Extract the [x, y] coordinate from the center of the cell holding the provided text.  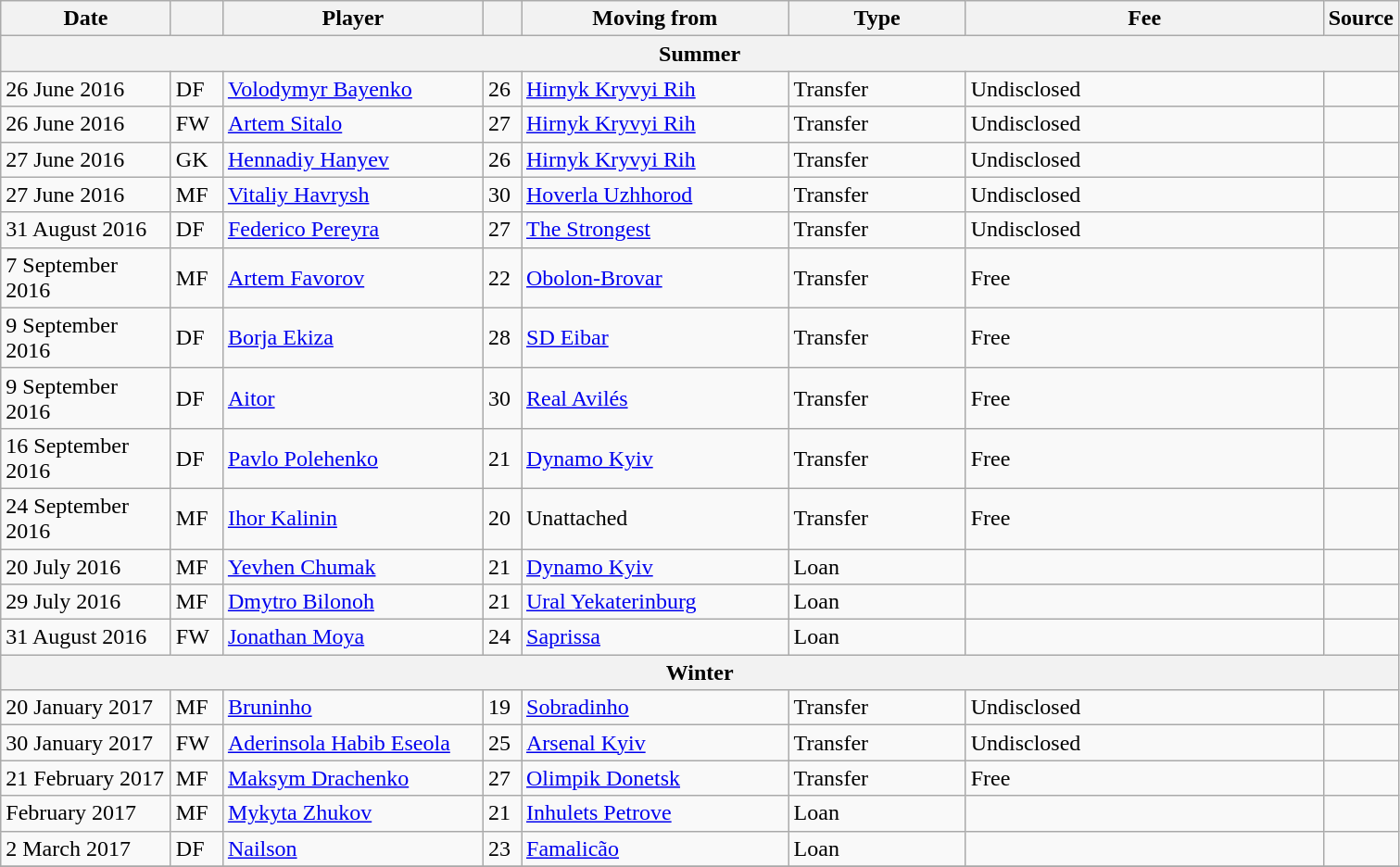
Dmytro Bilonoh [352, 602]
GK [196, 159]
7 September 2016 [86, 278]
Borja Ekiza [352, 337]
Winter [700, 672]
Hennadiy Hanyev [352, 159]
2 March 2017 [86, 848]
Aitor [352, 398]
20 [502, 519]
24 [502, 637]
21 February 2017 [86, 778]
Yevhen Chumak [352, 566]
23 [502, 848]
24 September 2016 [86, 519]
29 July 2016 [86, 602]
February 2017 [86, 813]
20 July 2016 [86, 566]
Maksym Drachenko [352, 778]
19 [502, 708]
Ural Yekaterinburg [654, 602]
Unattached [654, 519]
Vitaliy Havrysh [352, 195]
Mykyta Zhukov [352, 813]
Pavlo Polehenko [352, 458]
Federico Pereyra [352, 230]
Summer [700, 54]
28 [502, 337]
Player [352, 19]
16 September 2016 [86, 458]
Real Avilés [654, 398]
Artem Favorov [352, 278]
Moving from [654, 19]
Famalicão [654, 848]
Type [877, 19]
Saprissa [654, 637]
30 January 2017 [86, 743]
Fee [1144, 19]
25 [502, 743]
22 [502, 278]
Volodymyr Bayenko [352, 89]
Aderinsola Habib Eseola [352, 743]
Inhulets Petrove [654, 813]
Sobradinho [654, 708]
SD Eibar [654, 337]
Hoverla Uzhhorod [654, 195]
Olimpik Donetsk [654, 778]
Ihor Kalinin [352, 519]
Arsenal Kyiv [654, 743]
The Strongest [654, 230]
Artem Sitalo [352, 124]
Jonathan Moya [352, 637]
Date [86, 19]
Nailson [352, 848]
Bruninho [352, 708]
Source [1360, 19]
20 January 2017 [86, 708]
Obolon-Brovar [654, 278]
